Find where the given text appears and provide that cell's center as [x, y] coordinate. 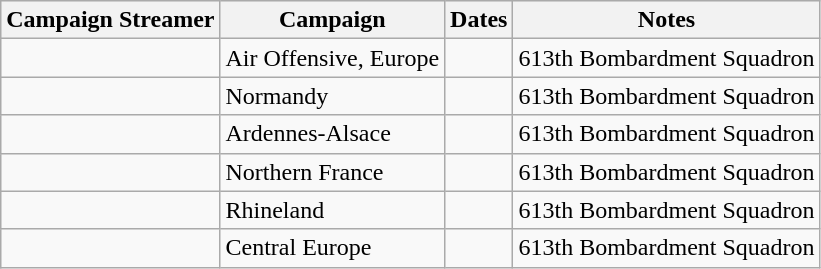
Central Europe [332, 248]
Rhineland [332, 210]
Northern France [332, 172]
Campaign Streamer [110, 20]
Air Offensive, Europe [332, 58]
Campaign [332, 20]
Ardennes-Alsace [332, 134]
Dates [479, 20]
Notes [666, 20]
Normandy [332, 96]
